From the cell containing the given text, extract its center point as (X, Y) coordinate. 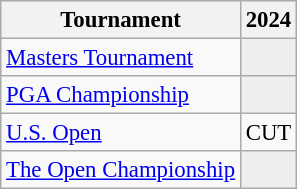
Tournament (121, 20)
PGA Championship (121, 95)
2024 (268, 20)
U.S. Open (121, 133)
Masters Tournament (121, 58)
The Open Championship (121, 170)
CUT (268, 133)
